Return [x, y] of the center of cell containing provided text 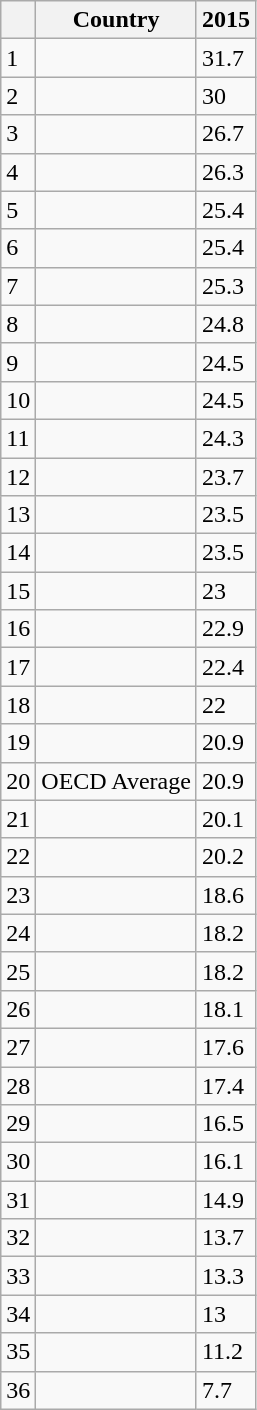
31.7 [226, 58]
8 [18, 324]
16.5 [226, 1124]
6 [18, 248]
12 [18, 477]
31 [18, 1200]
14.9 [226, 1200]
17 [18, 667]
26.7 [226, 134]
16 [18, 629]
13.3 [226, 1276]
35 [18, 1352]
2015 [226, 20]
Country [116, 20]
24.8 [226, 324]
3 [18, 134]
7 [18, 286]
14 [18, 553]
18.6 [226, 895]
1 [18, 58]
22.9 [226, 629]
11.2 [226, 1352]
26 [18, 1009]
22.4 [226, 667]
10 [18, 400]
18.1 [226, 1009]
17.4 [226, 1085]
28 [18, 1085]
33 [18, 1276]
20.1 [226, 819]
18 [18, 705]
25 [18, 971]
21 [18, 819]
34 [18, 1314]
36 [18, 1390]
32 [18, 1238]
20.2 [226, 857]
16.1 [226, 1162]
24 [18, 933]
2 [18, 96]
17.6 [226, 1047]
25.3 [226, 286]
23.7 [226, 477]
13.7 [226, 1238]
OECD Average [116, 781]
15 [18, 591]
19 [18, 743]
5 [18, 210]
7.7 [226, 1390]
9 [18, 362]
26.3 [226, 172]
27 [18, 1047]
24.3 [226, 438]
29 [18, 1124]
11 [18, 438]
20 [18, 781]
4 [18, 172]
